From the cell containing the given text, extract its center point as (X, Y) coordinate. 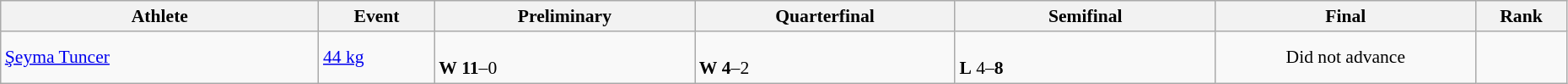
Final (1346, 16)
Event (376, 16)
Rank (1522, 16)
Preliminary (565, 16)
L 4–8 (1085, 58)
W 4–2 (825, 58)
Quarterfinal (825, 16)
44 kg (376, 58)
Did not advance (1346, 58)
Şeyma Tuncer (160, 58)
Semifinal (1085, 16)
W 11–0 (565, 58)
Athlete (160, 16)
